From the cell containing the given text, extract its center point as (X, Y) coordinate. 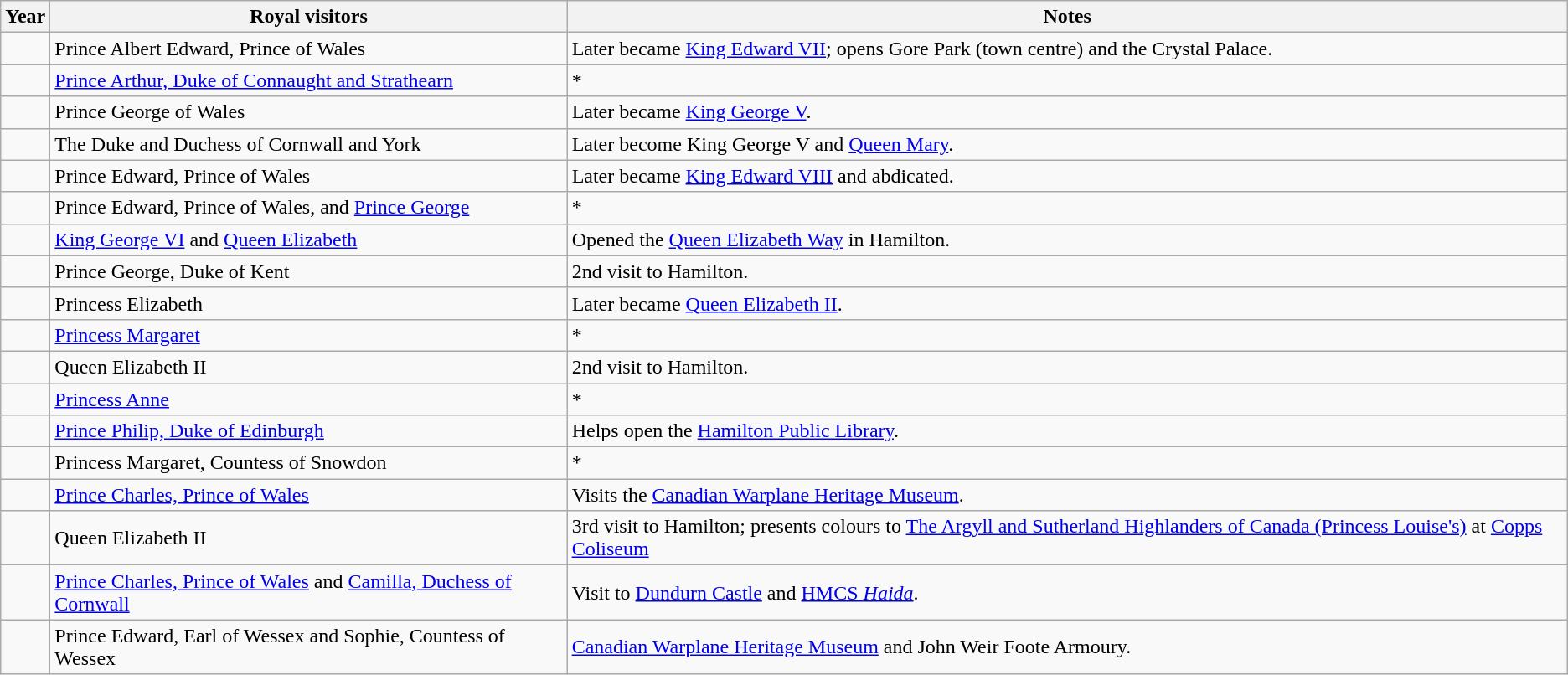
Later became Queen Elizabeth II. (1067, 303)
Prince Edward, Prince of Wales, and Prince George (308, 208)
Later became King Edward VIII and abdicated. (1067, 176)
Canadian Warplane Heritage Museum and John Weir Foote Armoury. (1067, 647)
Prince Philip, Duke of Edinburgh (308, 431)
Princess Anne (308, 399)
Later became King Edward VII; opens Gore Park (town centre) and the Crystal Palace. (1067, 49)
Opened the Queen Elizabeth Way in Hamilton. (1067, 240)
Visits the Canadian Warplane Heritage Museum. (1067, 495)
Princess Elizabeth (308, 303)
Prince Edward, Prince of Wales (308, 176)
The Duke and Duchess of Cornwall and York (308, 144)
Later become King George V and Queen Mary. (1067, 144)
Princess Margaret, Countess of Snowdon (308, 463)
Prince Charles, Prince of Wales and Camilla, Duchess of Cornwall (308, 593)
Royal visitors (308, 17)
Prince George of Wales (308, 112)
Prince Albert Edward, Prince of Wales (308, 49)
Prince George, Duke of Kent (308, 271)
Visit to Dundurn Castle and HMCS Haida. (1067, 593)
Prince Charles, Prince of Wales (308, 495)
King George VI and Queen Elizabeth (308, 240)
3rd visit to Hamilton; presents colours to The Argyll and Sutherland Highlanders of Canada (Princess Louise's) at Copps Coliseum (1067, 538)
Year (25, 17)
Prince Edward, Earl of Wessex and Sophie, Countess of Wessex (308, 647)
Notes (1067, 17)
Helps open the Hamilton Public Library. (1067, 431)
Princess Margaret (308, 335)
Prince Arthur, Duke of Connaught and Strathearn (308, 80)
Later became King George V. (1067, 112)
